Provide the (x, y) coordinate of the cell's center where the given text is located.  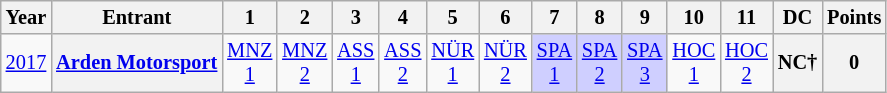
8 (600, 17)
NÜR2 (506, 63)
SPA3 (644, 63)
Year (26, 17)
NÜR1 (452, 63)
ASS1 (356, 63)
MNZ2 (304, 63)
MNZ1 (250, 63)
5 (452, 17)
SPA2 (600, 63)
Entrant (136, 17)
HOC1 (694, 63)
ASS2 (402, 63)
10 (694, 17)
Points (854, 17)
3 (356, 17)
HOC2 (746, 63)
6 (506, 17)
9 (644, 17)
11 (746, 17)
7 (554, 17)
DC (798, 17)
2 (304, 17)
2017 (26, 63)
4 (402, 17)
1 (250, 17)
Arden Motorsport (136, 63)
NC† (798, 63)
0 (854, 63)
SPA1 (554, 63)
